Capture the cell that displays the provided text and extract its [x, y] central coordinate. 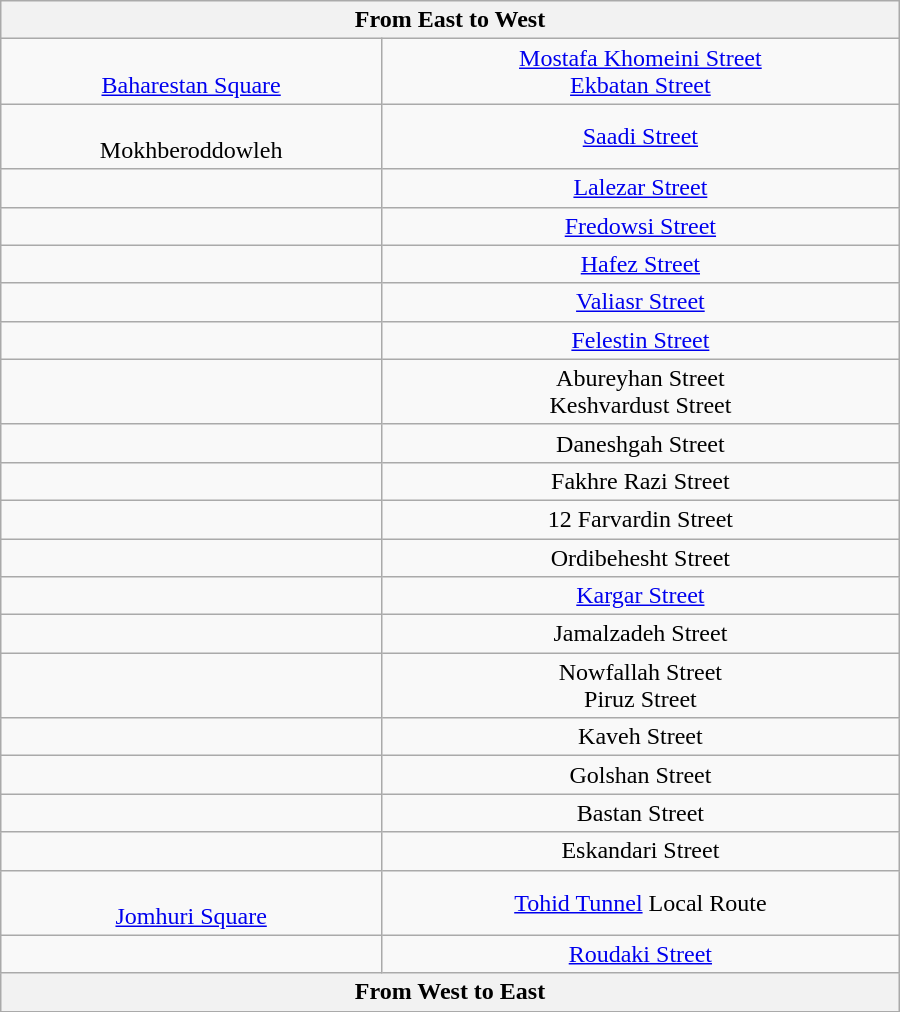
Saadi Street [641, 136]
Nowfallah Street Piruz Street [641, 686]
Fredowsi Street [641, 226]
Tohid Tunnel Local Route [641, 902]
Mokhberoddowleh [192, 136]
Golshan Street [641, 775]
From East to West [450, 20]
12 Farvardin Street [641, 519]
Baharestan Square [192, 72]
Ordibehesht Street [641, 557]
Bastan Street [641, 813]
Abureyhan Street Keshvardust Street [641, 392]
Daneshgah Street [641, 443]
Mostafa Khomeini Street Ekbatan Street [641, 72]
Hafez Street [641, 264]
Lalezar Street [641, 188]
Jamalzadeh Street [641, 634]
Jomhuri Square [192, 902]
Kargar Street [641, 596]
From West to East [450, 992]
Roudaki Street [641, 954]
Valiasr Street [641, 302]
Fakhre Razi Street [641, 481]
Kaveh Street [641, 737]
Eskandari Street [641, 851]
Felestin Street [641, 340]
